Output the (x, y) coordinate of the center of the cell containing the given text.  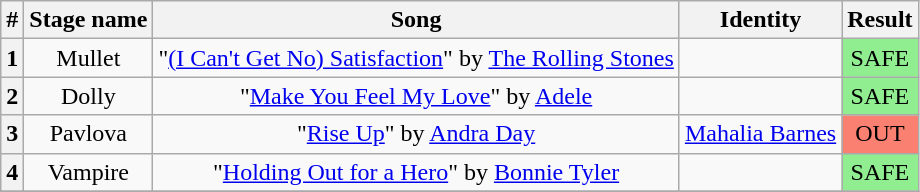
# (12, 20)
Mullet (88, 58)
2 (12, 96)
"Holding Out for a Hero" by Bonnie Tyler (416, 172)
Mahalia Barnes (760, 134)
3 (12, 134)
Vampire (88, 172)
1 (12, 58)
"Rise Up" by Andra Day (416, 134)
Stage name (88, 20)
4 (12, 172)
Identity (760, 20)
Dolly (88, 96)
Pavlova (88, 134)
"(I Can't Get No) Satisfaction" by The Rolling Stones (416, 58)
"Make You Feel My Love" by Adele (416, 96)
Song (416, 20)
OUT (880, 134)
Result (880, 20)
